Extract the (X, Y) coordinate from the center of the cell holding the provided text.  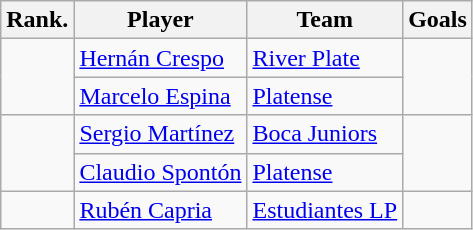
Hernán Crespo (160, 58)
Player (160, 20)
Boca Juniors (325, 134)
Team (325, 20)
Rank. (38, 20)
Claudio Spontón (160, 172)
Sergio Martínez (160, 134)
Estudiantes LP (325, 210)
Marcelo Espina (160, 96)
Goals (438, 20)
River Plate (325, 58)
Rubén Capria (160, 210)
